Provide the (X, Y) coordinate of the cell's center where the given text is located.  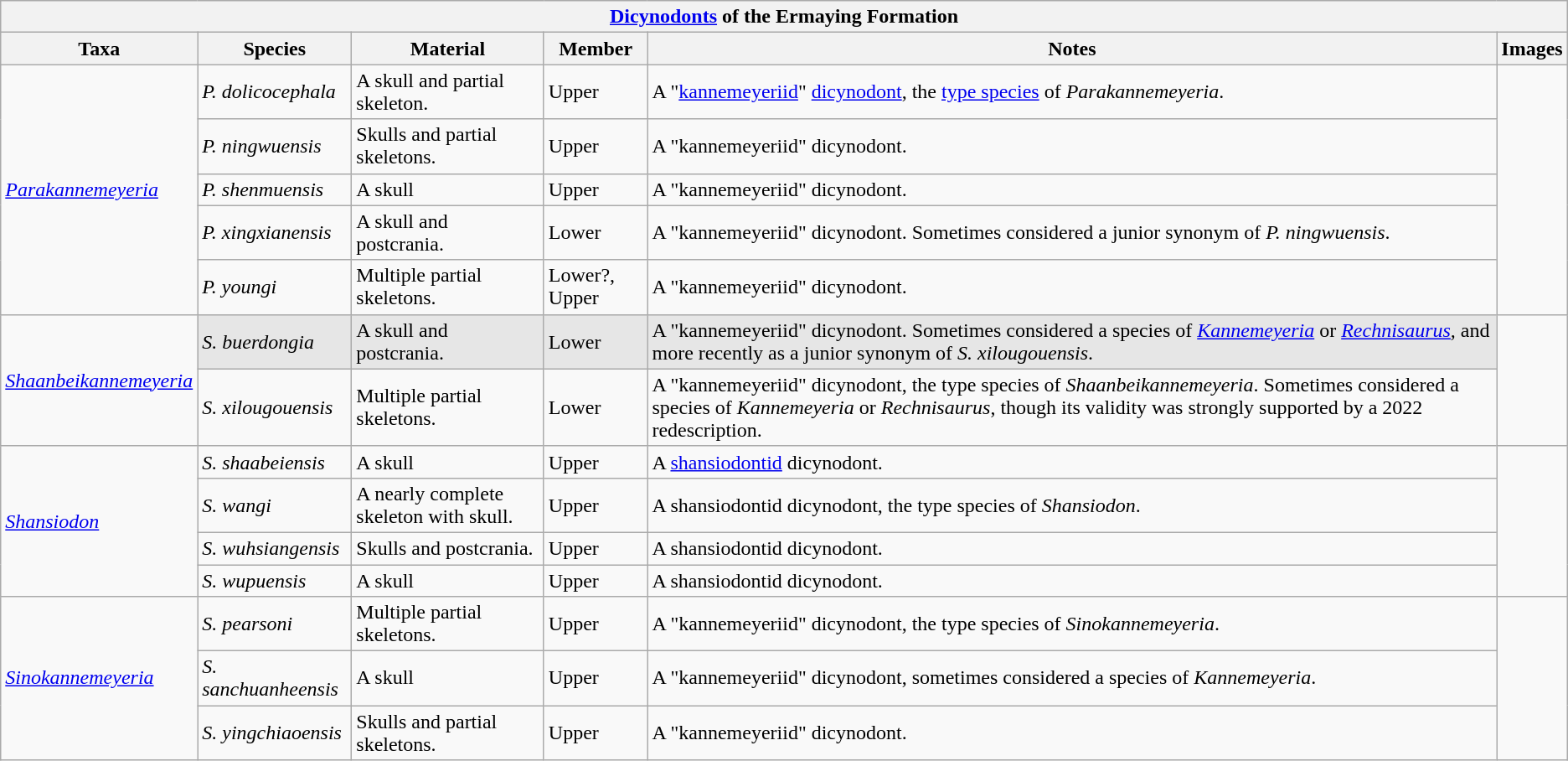
Images (1532, 49)
Member (596, 49)
P. dolicocephala (275, 92)
P. xingxianensis (275, 233)
S. xilougouensis (275, 407)
A "kannemeyeriid" dicynodont, sometimes considered a species of Kannemeyeria. (1072, 679)
Notes (1072, 49)
Taxa (99, 49)
P. shenmuensis (275, 189)
S. wupuensis (275, 581)
Lower?, Upper (596, 287)
Skulls and postcrania. (448, 548)
S. buerdongia (275, 342)
A shansiodontid dicynodont, the type species of Shansiodon. (1072, 505)
S. wuhsiangensis (275, 548)
Parakannemeyeria (99, 189)
Dicynodonts of the Ermaying Formation (784, 17)
Shansiodon (99, 521)
S. shaabeiensis (275, 462)
S. wangi (275, 505)
Species (275, 49)
S. pearsoni (275, 624)
P. youngi (275, 287)
S. yingchiaoensis (275, 733)
A "kannemeyeriid" dicynodont. Sometimes considered a junior synonym of P. ningwuensis. (1072, 233)
Sinokannemeyeria (99, 679)
Material (448, 49)
A "kannemeyeriid" dicynodont, the type species of Parakannemeyeria. (1072, 92)
A "kannemeyeriid" dicynodont, the type species of Sinokannemeyeria. (1072, 624)
P. ningwuensis (275, 146)
Shaanbeikannemeyeria (99, 380)
A nearly complete skeleton with skull. (448, 505)
A skull and partial skeleton. (448, 92)
S. sanchuanheensis (275, 679)
